Detect which cell encompasses the target text, then output its (X, Y) center coordinate. 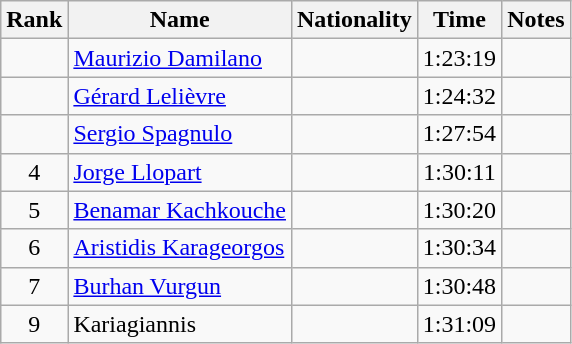
6 (34, 248)
1:23:19 (459, 58)
Kariagiannis (180, 324)
Burhan Vurgun (180, 286)
Nationality (354, 20)
Time (459, 20)
Notes (536, 20)
5 (34, 210)
Maurizio Damilano (180, 58)
7 (34, 286)
Benamar Kachkouche (180, 210)
1:30:34 (459, 248)
Aristidis Karageorgos (180, 248)
1:30:11 (459, 172)
1:30:20 (459, 210)
Rank (34, 20)
4 (34, 172)
Name (180, 20)
1:31:09 (459, 324)
1:30:48 (459, 286)
1:27:54 (459, 134)
Gérard Lelièvre (180, 96)
1:24:32 (459, 96)
9 (34, 324)
Sergio Spagnulo (180, 134)
Jorge Llopart (180, 172)
